Output the [X, Y] coordinate of the center of the cell containing the given text.  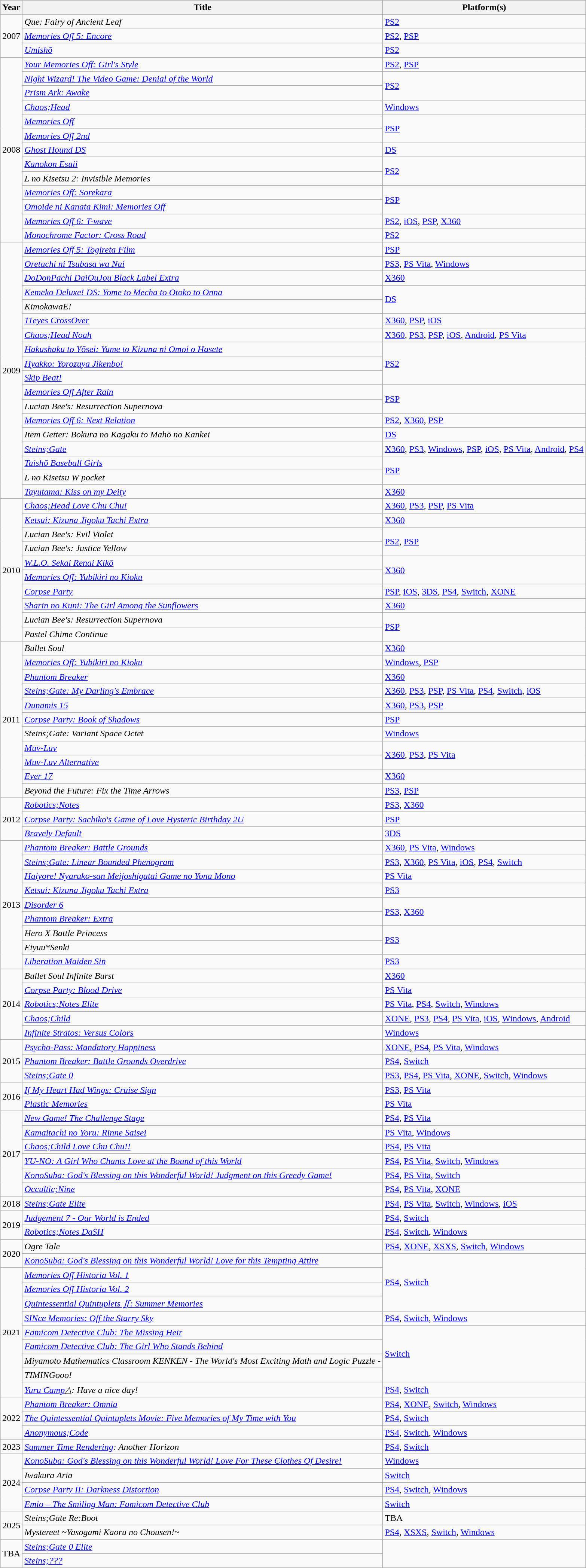
Memories Off [203, 121]
Title [203, 7]
Beyond the Future: Fix the Time Arrows [203, 791]
Dunamis 15 [203, 705]
Memories Off 6: T-wave [203, 221]
Yuru Camp△: Have a nice day! [203, 1390]
Corpse Party II: Darkness Distortion [203, 1489]
PS Vita, PS4, Switch, Windows [484, 1004]
Ogre Tale [203, 1246]
2018 [11, 1204]
PS3, PS4, PS Vita, XONE, Switch, Windows [484, 1075]
Judgement 7 - Our World is Ended [203, 1218]
PS4, XSXS, Switch, Windows [484, 1532]
Plastic Memories [203, 1104]
Corpse Party: Blood Drive [203, 990]
Steins;Gate 0 Elite [203, 1546]
Famicom Detective Club: The Girl Who Stands Behind [203, 1347]
Mystereet ~Yasogami Kaoru no Chousen!~ [203, 1532]
Lucian Bee's: Justice Yellow [203, 548]
2022 [11, 1418]
2010 [11, 570]
DoDonPachi DaiOuJou Black Label Extra [203, 278]
Bravely Default [203, 833]
Skip Beat! [203, 378]
Year [11, 7]
Bullet Soul Infinite Burst [203, 976]
2009 [11, 370]
Steins;Gate 0 [203, 1075]
TIMINGooo! [203, 1375]
Oretachi ni Tsubasa wa Nai [203, 264]
PS4, PS Vita, Switch [484, 1175]
X360, PS3, PSP [484, 705]
PS2, iOS, PSP, X360 [484, 221]
3DS [484, 833]
PS4, XONE, XSXS, Switch, Windows [484, 1246]
Steins;Gate: Linear Bounded Phenogram [203, 862]
PS Vita, Windows [484, 1133]
W.L.O. Sekai Renai Kikō [203, 563]
KonoSuba: God's Blessing on this Wonderful World! Love for this Tempting Attire [203, 1260]
Chaos;Head Love Chu Chu! [203, 506]
Eiyuu*Senki [203, 947]
2015 [11, 1061]
Steins;??? [203, 1561]
Memories Off Historia Vol. 1 [203, 1275]
PS4, PS Vita, Switch, Windows [484, 1161]
Ever 17 [203, 776]
Umishō [203, 50]
X360, PS3, PSP, iOS, Android, PS Vita [484, 335]
PS3, PSP [484, 791]
Miyamoto Mathematics Classroom KENKEN - The World's Most Exciting Math and Logic Puzzle - [203, 1361]
L no Kisetsu W pocket [203, 477]
Iwakura Aria [203, 1475]
Memories Off After Rain [203, 392]
New Game! The Challenge Stage [203, 1118]
The Quintessential Quintuplets Movie: Five Memories of My Time with You [203, 1418]
Pastel Chime Continue [203, 634]
Bullet Soul [203, 648]
2021 [11, 1332]
Steins;Gate [203, 449]
Anonymous;Code [203, 1433]
PS2, X360, PSP [484, 421]
YU-NO: A Girl Who Chants Love at the Bound of this World [203, 1161]
PS3, PS Vita, Windows [484, 264]
2023 [11, 1447]
PSP, iOS, 3DS, PS4, Switch, XONE [484, 591]
2024 [11, 1482]
Platform(s) [484, 7]
Occultic;Nine [203, 1189]
Lucian Bee's: Evil Violet [203, 534]
X360, PS3, Windows, PSP, iOS, PS Vita, Android, PS4 [484, 449]
X360, PS Vita, Windows [484, 847]
Famicom Detective Club: The Missing Heir [203, 1332]
Chaos;Child Love Chu Chu!! [203, 1147]
Memories Off 2nd [203, 135]
KimokawaE! [203, 306]
Ghost Hound DS [203, 150]
Kamaitachi no Yoru: Rinne Saisei [203, 1133]
Hakushaku to Yōsei: Yume to Kizuna ni Omoi o Hasete [203, 349]
Corpse Party [203, 591]
Robotics;Notes [203, 805]
Kanokon Esuii [203, 164]
Liberation Maiden Sin [203, 962]
2016 [11, 1097]
Quintessential Quintuplets ∬: Summer Memories [203, 1303]
PS4, XONE, Switch, Windows [484, 1404]
2011 [11, 720]
Chaos;Child [203, 1018]
Que: Fairy of Ancient Leaf [203, 22]
Phantom Breaker: Omnia [203, 1404]
Taishō Baseball Girls [203, 463]
XONE, PS3, PS4, PS Vita, iOS, Windows, Android [484, 1018]
2019 [11, 1225]
2020 [11, 1253]
XONE, PS4, PS Vita, Windows [484, 1047]
Windows, PSP [484, 663]
Sharin no Kuni: The Girl Among the Sunflowers [203, 605]
Memories Off 5: Encore [203, 36]
Haiyore! Nyaruko-san Meijoshigatai Game no Yona Mono [203, 876]
Steins;Gate: My Darling's Embrace [203, 691]
Hyakko: Yorozuya Jikenbo! [203, 363]
L no Kisetsu 2: Invisible Memories [203, 178]
If My Heart Had Wings: Cruise Sign [203, 1090]
Emio – The Smiling Man: Famicom Detective Club [203, 1504]
Night Wizard! The Video Game: Denial of the World [203, 79]
Chaos;Head [203, 107]
2013 [11, 905]
2014 [11, 1004]
Omoide ni Kanata Kimi: Memories Off [203, 207]
Memories Off 6: Next Relation [203, 421]
Phantom Breaker: Battle Grounds Overdrive [203, 1061]
X360, PS3, PSP, PS Vita, PS4, Switch, iOS [484, 691]
Psycho-Pass: Mandatory Happiness [203, 1047]
2025 [11, 1525]
Summer Time Rendering: Another Horizon [203, 1447]
Steins;Gate Elite [203, 1204]
Steins;Gate Re:Boot [203, 1518]
PS3, X360, PS Vita, iOS, PS4, Switch [484, 862]
KonoSuba: God's Blessing on this Wonderful World! Love For These Clothes Of Desire! [203, 1461]
Muv-Luv Alternative [203, 762]
Tayutama: Kiss on my Deity [203, 492]
Item Getter: Bokura no Kagaku to Mahō no Kankei [203, 435]
SINce Memories: Off the Starry Sky [203, 1318]
Phantom Breaker: Extra [203, 919]
Phantom Breaker [203, 677]
Robotics;Notes DaSH [203, 1232]
Kemeko Deluxe! DS: Yome to Mecha to Otoko to Onna [203, 292]
2017 [11, 1154]
Muv-Luv [203, 748]
Memories Off: Sorekara [203, 193]
PS4, PS Vita, Switch, Windows, iOS [484, 1204]
X360, PSP, iOS [484, 321]
X360, PS3, PSP, PS Vita [484, 506]
2008 [11, 150]
Phantom Breaker: Battle Grounds [203, 847]
Prism Ark: Awake [203, 93]
2012 [11, 819]
11eyes CrossOver [203, 321]
Infinite Stratos: Versus Colors [203, 1033]
KonoSuba: God's Blessing on this Wonderful World! Judgment on this Greedy Game! [203, 1175]
Corpse Party: Sachiko's Game of Love Hysteric Birthday 2U [203, 819]
Chaos;Head Noah [203, 335]
PS3, PS Vita [484, 1090]
Hero X Battle Princess [203, 933]
Memories Off Historia Vol. 2 [203, 1289]
Disorder 6 [203, 905]
Robotics;Notes Elite [203, 1004]
2007 [11, 36]
Corpse Party: Book of Shadows [203, 719]
Monochrome Factor: Cross Road [203, 235]
Steins;Gate: Variant Space Octet [203, 734]
PS4, PS Vita, XONE [484, 1189]
Your Memories Off: Girl's Style [203, 64]
Memories Off 5: Togireta Film [203, 250]
X360, PS3, PS Vita [484, 755]
